Determine the (x, y) coordinate at the center of the cell enclosing the given text.  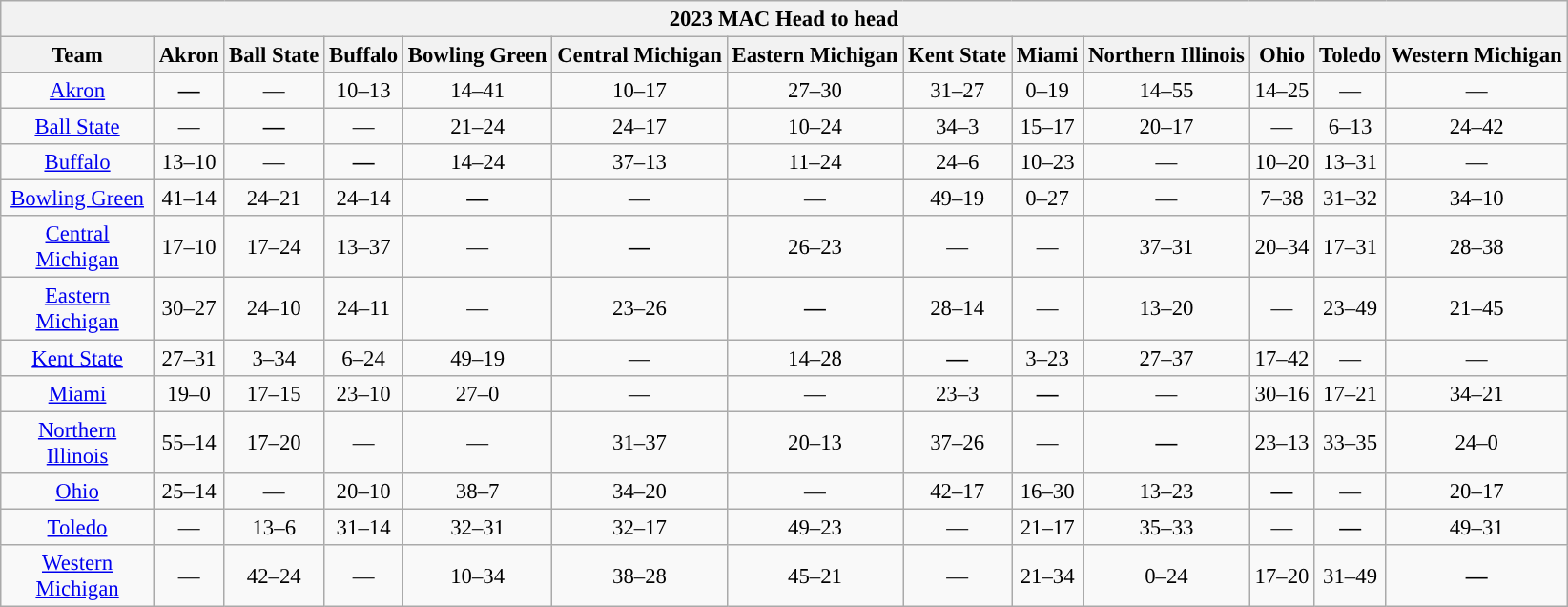
24–6 (958, 162)
23–26 (639, 309)
0–19 (1047, 91)
24–42 (1476, 127)
28–38 (1476, 246)
32–31 (477, 527)
0–27 (1047, 199)
32–17 (639, 527)
17–10 (189, 246)
34–20 (639, 491)
14–24 (477, 162)
37–13 (639, 162)
27–30 (815, 91)
13–23 (1167, 491)
24–10 (275, 309)
27–31 (189, 358)
31–32 (1351, 199)
30–16 (1282, 393)
10–17 (639, 91)
17–42 (1282, 358)
3–23 (1047, 358)
17–31 (1351, 246)
55–14 (189, 443)
17–15 (275, 393)
27–37 (1167, 358)
Team (78, 55)
23–49 (1351, 309)
42–24 (275, 576)
21–45 (1476, 309)
35–33 (1167, 527)
11–24 (815, 162)
13–37 (364, 246)
13–10 (189, 162)
0–24 (1167, 576)
6–13 (1351, 127)
38–28 (639, 576)
49–31 (1476, 527)
24–0 (1476, 443)
34–3 (958, 127)
20–10 (364, 491)
37–26 (958, 443)
3–34 (275, 358)
34–10 (1476, 199)
7–38 (1282, 199)
2023 MAC Head to head (784, 19)
31–49 (1351, 576)
31–14 (364, 527)
17–21 (1351, 393)
21–24 (477, 127)
16–30 (1047, 491)
26–23 (815, 246)
24–11 (364, 309)
14–28 (815, 358)
23–10 (364, 393)
37–31 (1167, 246)
14–25 (1282, 91)
31–27 (958, 91)
14–41 (477, 91)
33–35 (1351, 443)
30–27 (189, 309)
10–34 (477, 576)
27–0 (477, 393)
24–14 (364, 199)
49–23 (815, 527)
34–21 (1476, 393)
42–17 (958, 491)
15–17 (1047, 127)
24–17 (639, 127)
10–20 (1282, 162)
24–21 (275, 199)
28–14 (958, 309)
10–24 (815, 127)
20–34 (1282, 246)
31–37 (639, 443)
10–13 (364, 91)
19–0 (189, 393)
13–20 (1167, 309)
21–34 (1047, 576)
20–13 (815, 443)
13–6 (275, 527)
13–31 (1351, 162)
38–7 (477, 491)
41–14 (189, 199)
10–23 (1047, 162)
45–21 (815, 576)
21–17 (1047, 527)
23–3 (958, 393)
23–13 (1282, 443)
6–24 (364, 358)
14–55 (1167, 91)
25–14 (189, 491)
17–24 (275, 246)
